Pinpoint the cell where the given text exists, returning its [x, y] midpoint coordinate. 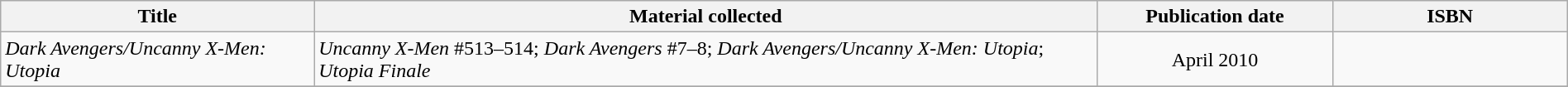
Uncanny X-Men #513–514; Dark Avengers #7–8; Dark Avengers/Uncanny X-Men: Utopia; Utopia Finale [706, 60]
Title [157, 17]
Dark Avengers/Uncanny X-Men: Utopia [157, 60]
Publication date [1215, 17]
Material collected [706, 17]
ISBN [1450, 17]
April 2010 [1215, 60]
